From the cell containing the given text, extract its center point as (X, Y) coordinate. 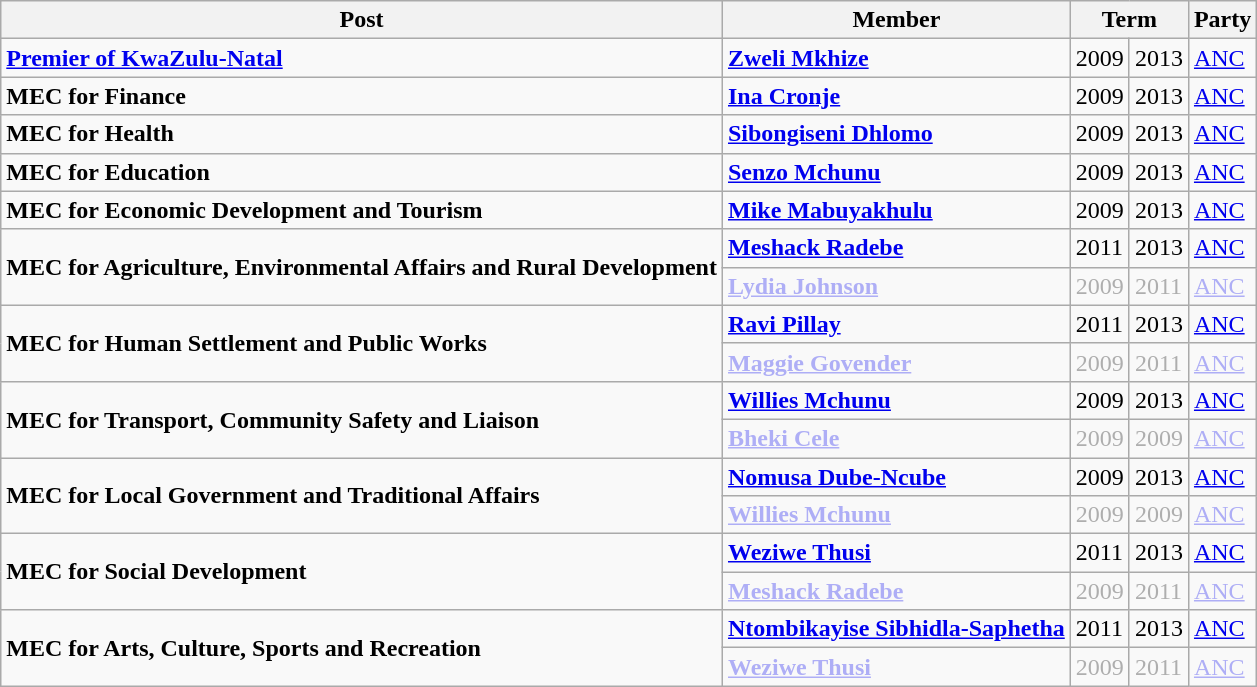
MEC for Arts, Culture, Sports and Recreation (362, 648)
Ntombikayise Sibhidla-Saphetha (896, 629)
MEC for Local Government and Traditional Affairs (362, 496)
Party (1222, 20)
MEC for Finance (362, 96)
MEC for Economic Development and Tourism (362, 210)
Lydia Johnson (896, 286)
Bheki Cele (896, 438)
Member (896, 20)
MEC for Education (362, 172)
Senzo Mchunu (896, 172)
MEC for Human Settlement and Public Works (362, 343)
MEC for Transport, Community Safety and Liaison (362, 419)
MEC for Health (362, 134)
Ravi Pillay (896, 324)
Term (1129, 20)
Maggie Govender (896, 362)
MEC for Agriculture, Environmental Affairs and Rural Development (362, 267)
Sibongiseni Dhlomo (896, 134)
Mike Mabuyakhulu (896, 210)
MEC for Social Development (362, 572)
Zweli Mkhize (896, 58)
Nomusa Dube-Ncube (896, 477)
Premier of KwaZulu-Natal (362, 58)
Ina Cronje (896, 96)
Post (362, 20)
